Determine the [X, Y] coordinate at the center of the cell enclosing the given text.  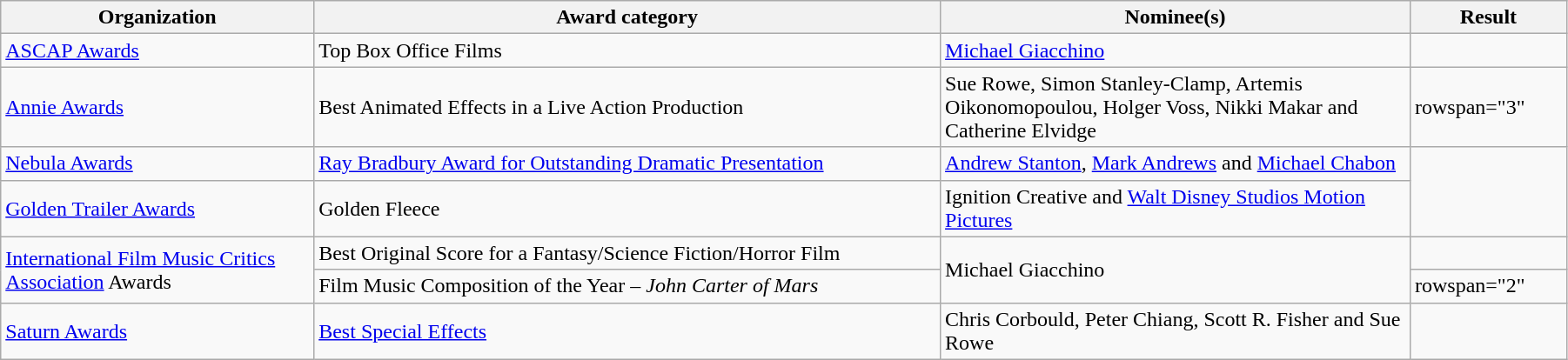
Film Music Composition of the Year – John Carter of Mars [627, 286]
Andrew Stanton, Mark Andrews and Michael Chabon [1176, 163]
Nominee(s) [1176, 17]
Best Original Score for a Fantasy/Science Fiction/Horror Film [627, 253]
Golden Trailer Awards [157, 209]
Organization [157, 17]
ASCAP Awards [157, 50]
rowspan="3" [1488, 107]
Saturn Awards [157, 330]
rowspan="2" [1488, 286]
Award category [627, 17]
Top Box Office Films [627, 50]
Best Animated Effects in a Live Action Production [627, 107]
Sue Rowe, Simon Stanley-Clamp, Artemis Oikonomopoulou, Holger Voss, Nikki Makar and Catherine Elvidge [1176, 107]
Chris Corbould, Peter Chiang, Scott R. Fisher and Sue Rowe [1176, 330]
Result [1488, 17]
Ignition Creative and Walt Disney Studios Motion Pictures [1176, 209]
Ray Bradbury Award for Outstanding Dramatic Presentation [627, 163]
Annie Awards [157, 107]
Golden Fleece [627, 209]
International Film Music Critics Association Awards [157, 270]
Best Special Effects [627, 330]
Nebula Awards [157, 163]
